Return [X, Y] of the center of cell containing provided text 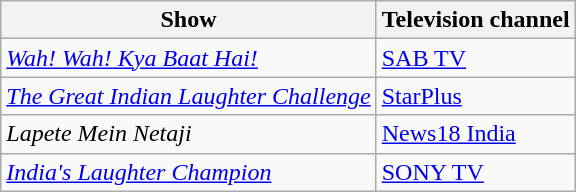
SAB TV [476, 58]
Show [188, 20]
StarPlus [476, 96]
SONY TV [476, 172]
Lapete Mein Netaji [188, 134]
The Great Indian Laughter Challenge [188, 96]
Wah! Wah! Kya Baat Hai! [188, 58]
Television channel [476, 20]
News18 India [476, 134]
India's Laughter Champion [188, 172]
